Provide the [x, y] coordinate of the cell's center where the given text is located.  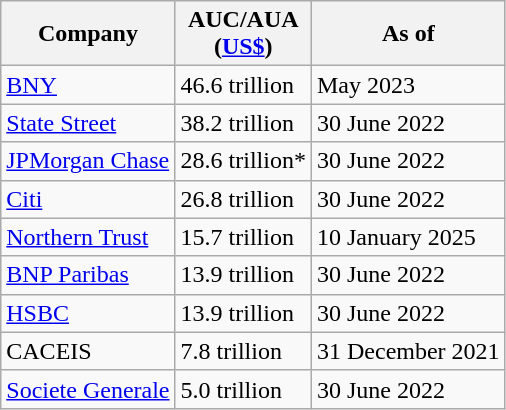
Societe Generale [88, 389]
HSBC [88, 313]
7.8 trillion [243, 351]
CACEIS [88, 351]
26.8 trillion [243, 199]
As of [408, 34]
31 December 2021 [408, 351]
15.7 trillion [243, 237]
AUC/AUA (US$) [243, 34]
BNY [88, 85]
38.2 trillion [243, 123]
28.6 trillion* [243, 161]
46.6 trillion [243, 85]
State Street [88, 123]
May 2023 [408, 85]
BNP Paribas [88, 275]
5.0 trillion [243, 389]
Company [88, 34]
Citi [88, 199]
10 January 2025 [408, 237]
Northern Trust [88, 237]
JPMorgan Chase [88, 161]
